Capture the cell that displays the provided text and extract its (X, Y) central coordinate. 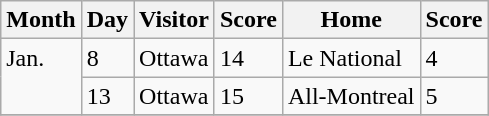
8 (107, 58)
Le National (351, 58)
13 (107, 96)
Day (107, 20)
All-Montreal (351, 96)
14 (248, 58)
Month (41, 20)
5 (454, 96)
Visitor (174, 20)
Home (351, 20)
4 (454, 58)
15 (248, 96)
Jan. (41, 77)
